Identify which cell holds the provided text, then report its (X, Y) central coordinate. 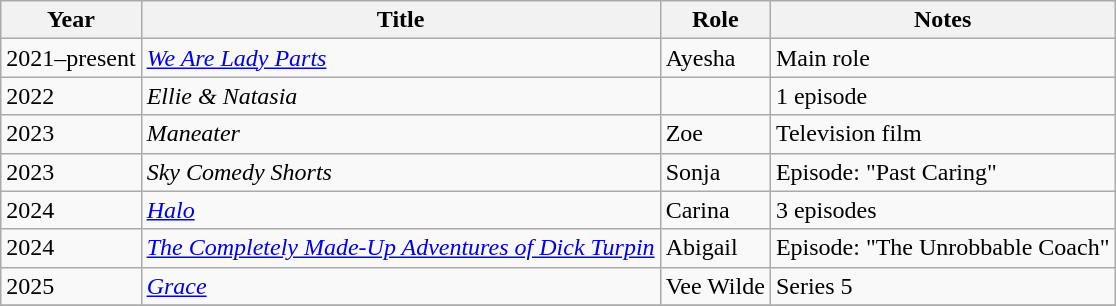
Vee Wilde (715, 286)
3 episodes (942, 210)
Ayesha (715, 58)
Carina (715, 210)
2021–present (71, 58)
2025 (71, 286)
Role (715, 20)
Grace (400, 286)
Episode: "The Unrobbable Coach" (942, 248)
1 episode (942, 96)
Title (400, 20)
Year (71, 20)
Zoe (715, 134)
Ellie & Natasia (400, 96)
Series 5 (942, 286)
Main role (942, 58)
We Are Lady Parts (400, 58)
The Completely Made-Up Adventures of Dick Turpin (400, 248)
Notes (942, 20)
Sky Comedy Shorts (400, 172)
Television film (942, 134)
Episode: "Past Caring" (942, 172)
2022 (71, 96)
Abigail (715, 248)
Halo (400, 210)
Sonja (715, 172)
Maneater (400, 134)
